Pinpoint the cell where the given text exists, returning its (x, y) midpoint coordinate. 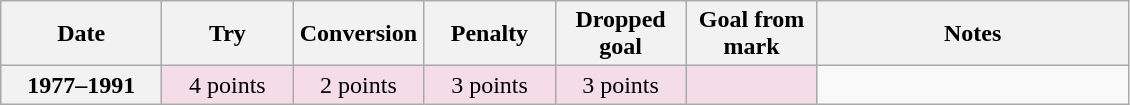
Notes (972, 34)
Goal from mark (752, 34)
1977–1991 (82, 85)
Penalty (490, 34)
2 points (358, 85)
Dropped goal (620, 34)
Try (228, 34)
Date (82, 34)
Conversion (358, 34)
4 points (228, 85)
